Search for the cell housing the specified text and yield its (X, Y) center coordinate. 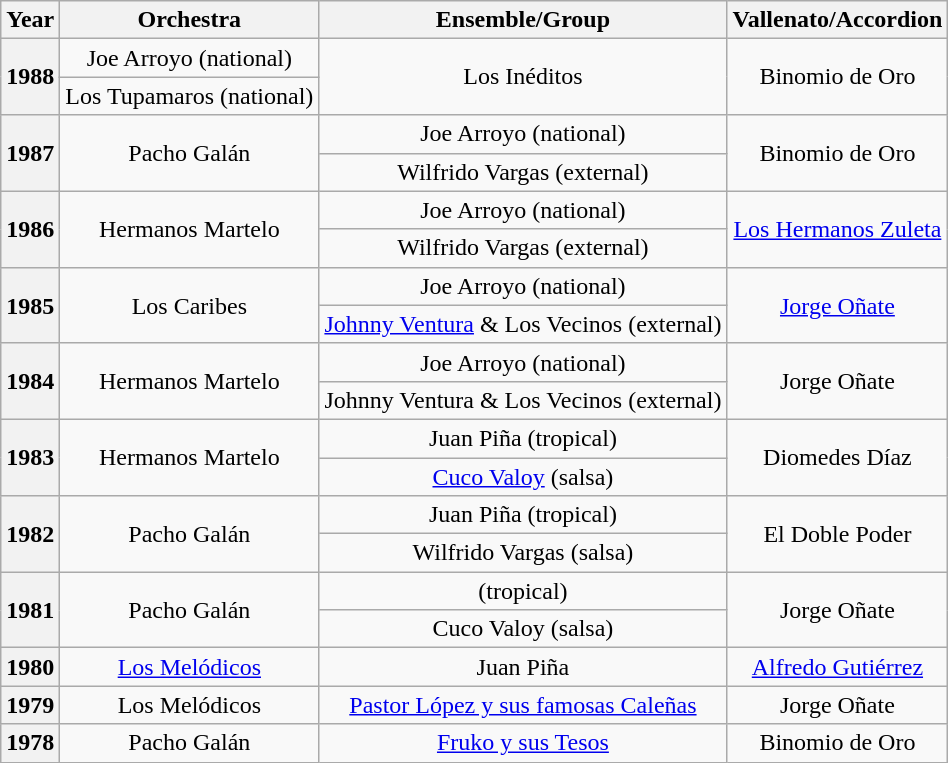
Los Inéditos (523, 77)
1983 (30, 457)
Juan Piña (523, 667)
1978 (30, 743)
(tropical) (523, 591)
Ensemble/Group (523, 20)
Los Hermanos Zuleta (838, 229)
Vallenato/Accordion (838, 20)
Pastor López y sus famosas Caleñas (523, 705)
1981 (30, 610)
1986 (30, 229)
Alfredo Gutiérrez (838, 667)
Fruko y sus Tesos (523, 743)
Year (30, 20)
Orchestra (190, 20)
1980 (30, 667)
1985 (30, 305)
1979 (30, 705)
1982 (30, 534)
Los Tupamaros (national) (190, 96)
Wilfrido Vargas (salsa) (523, 553)
1984 (30, 381)
El Doble Poder (838, 534)
1987 (30, 153)
Los Caribes (190, 305)
Diomedes Díaz (838, 457)
1988 (30, 77)
